Extract the (X, Y) coordinate from the center of the cell holding the provided text.  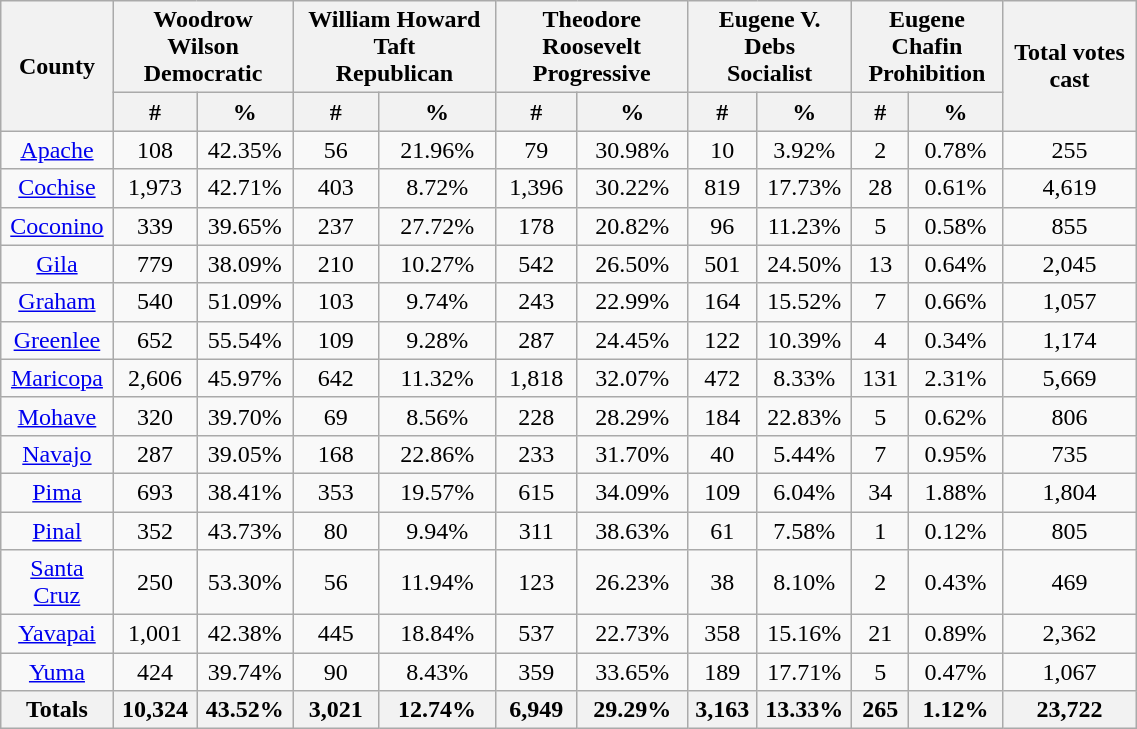
38.63% (632, 531)
Eugene ChafinProhibition (928, 47)
22.83% (804, 416)
34.09% (632, 492)
243 (536, 302)
9.74% (438, 302)
38 (722, 582)
11.23% (804, 226)
8.10% (804, 582)
19.57% (438, 492)
Pima (57, 492)
123 (536, 582)
250 (154, 582)
18.84% (438, 634)
1,396 (536, 188)
0.62% (956, 416)
228 (536, 416)
2.31% (956, 378)
1,804 (1070, 492)
39.74% (245, 672)
0.66% (956, 302)
Total votes cast (1070, 66)
1.12% (956, 710)
8.56% (438, 416)
1 (880, 531)
38.09% (245, 264)
0.43% (956, 582)
24.50% (804, 264)
28.29% (632, 416)
469 (1070, 582)
1,067 (1070, 672)
15.16% (804, 634)
320 (154, 416)
William Howard TaftRepublican (394, 47)
352 (154, 531)
0.58% (956, 226)
Cochise (57, 188)
1,973 (154, 188)
168 (336, 454)
3.92% (804, 150)
30.22% (632, 188)
80 (336, 531)
22.73% (632, 634)
237 (336, 226)
39.05% (245, 454)
6,949 (536, 710)
2,362 (1070, 634)
3,163 (722, 710)
8.33% (804, 378)
1,818 (536, 378)
13.33% (804, 710)
0.64% (956, 264)
11.32% (438, 378)
22.86% (438, 454)
855 (1070, 226)
Santa Cruz (57, 582)
178 (536, 226)
Yuma (57, 672)
10,324 (154, 710)
29.29% (632, 710)
255 (1070, 150)
1.88% (956, 492)
9.94% (438, 531)
2,045 (1070, 264)
233 (536, 454)
Apache (57, 150)
28 (880, 188)
23,722 (1070, 710)
10.27% (438, 264)
358 (722, 634)
5.44% (804, 454)
Gila (57, 264)
26.50% (632, 264)
17.73% (804, 188)
501 (722, 264)
819 (722, 188)
103 (336, 302)
642 (336, 378)
0.34% (956, 340)
30.98% (632, 150)
Woodrow WilsonDemocratic (203, 47)
15.52% (804, 302)
96 (722, 226)
164 (722, 302)
0.47% (956, 672)
55.54% (245, 340)
735 (1070, 454)
42.38% (245, 634)
31.70% (632, 454)
8.72% (438, 188)
779 (154, 264)
45.97% (245, 378)
5,669 (1070, 378)
353 (336, 492)
0.89% (956, 634)
21 (880, 634)
6.04% (804, 492)
40 (722, 454)
1,174 (1070, 340)
0.95% (956, 454)
10.39% (804, 340)
Graham (57, 302)
County (57, 66)
22.99% (632, 302)
90 (336, 672)
652 (154, 340)
79 (536, 150)
Coconino (57, 226)
43.52% (245, 710)
Mohave (57, 416)
33.65% (632, 672)
24.45% (632, 340)
806 (1070, 416)
472 (722, 378)
0.61% (956, 188)
39.65% (245, 226)
Pinal (57, 531)
3,021 (336, 710)
1,057 (1070, 302)
7.58% (804, 531)
210 (336, 264)
20.82% (632, 226)
0.78% (956, 150)
4,619 (1070, 188)
311 (536, 531)
42.35% (245, 150)
359 (536, 672)
Maricopa (57, 378)
38.41% (245, 492)
10 (722, 150)
403 (336, 188)
265 (880, 710)
4 (880, 340)
184 (722, 416)
540 (154, 302)
Yavapai (57, 634)
26.23% (632, 582)
12.74% (438, 710)
424 (154, 672)
9.28% (438, 340)
339 (154, 226)
42.71% (245, 188)
8.43% (438, 672)
61 (722, 531)
693 (154, 492)
Navajo (57, 454)
Theodore RooseveltProgressive (592, 47)
615 (536, 492)
Totals (57, 710)
Greenlee (57, 340)
51.09% (245, 302)
1,001 (154, 634)
34 (880, 492)
189 (722, 672)
11.94% (438, 582)
445 (336, 634)
39.70% (245, 416)
131 (880, 378)
0.12% (956, 531)
27.72% (438, 226)
2,606 (154, 378)
69 (336, 416)
17.71% (804, 672)
542 (536, 264)
21.96% (438, 150)
805 (1070, 531)
537 (536, 634)
Eugene V. DebsSocialist (770, 47)
122 (722, 340)
32.07% (632, 378)
53.30% (245, 582)
108 (154, 150)
13 (880, 264)
43.73% (245, 531)
